Find where the given text appears and provide that cell's center as [X, Y] coordinate. 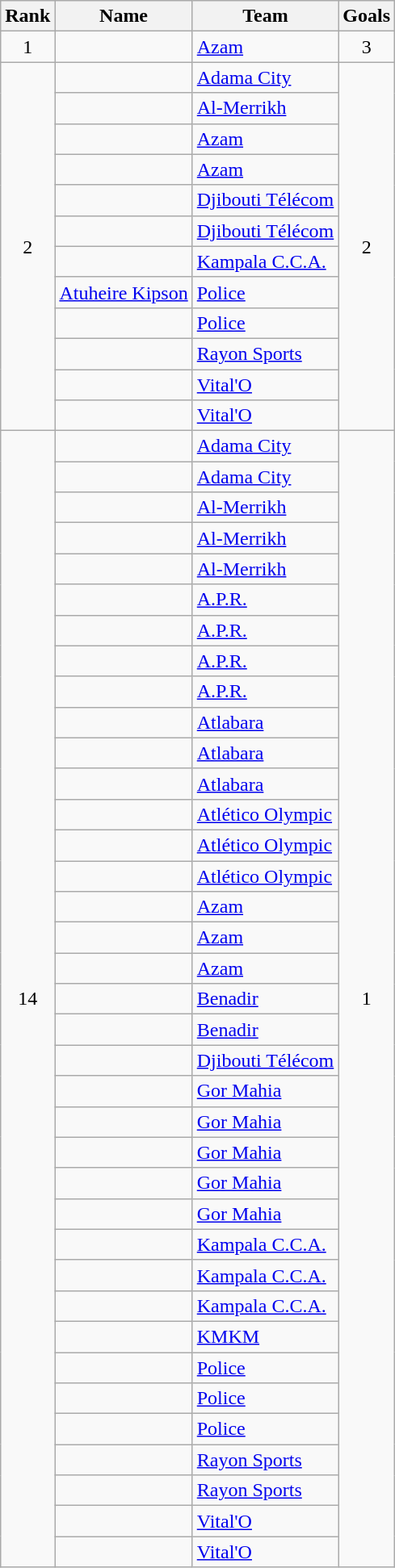
14 [27, 999]
KMKM [265, 1336]
Atuheire Kipson [124, 292]
Goals [367, 16]
Rank [27, 16]
Name [124, 16]
3 [367, 47]
Team [265, 16]
